Find where the given text appears and provide that cell's center as (X, Y) coordinate. 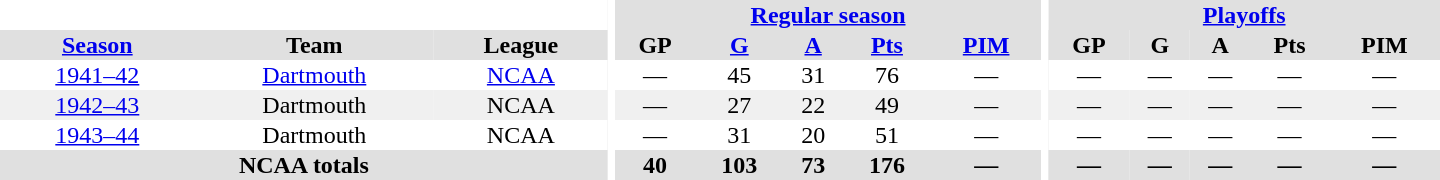
73 (813, 165)
Regular season (828, 15)
76 (886, 75)
40 (654, 165)
1942–43 (98, 105)
22 (813, 105)
176 (886, 165)
Season (98, 45)
27 (740, 105)
League (521, 45)
51 (886, 135)
20 (813, 135)
45 (740, 75)
49 (886, 105)
NCAA totals (304, 165)
Playoffs (1244, 15)
Team (314, 45)
103 (740, 165)
1943–44 (98, 135)
1941–42 (98, 75)
